Return [X, Y] of the center of cell containing provided text 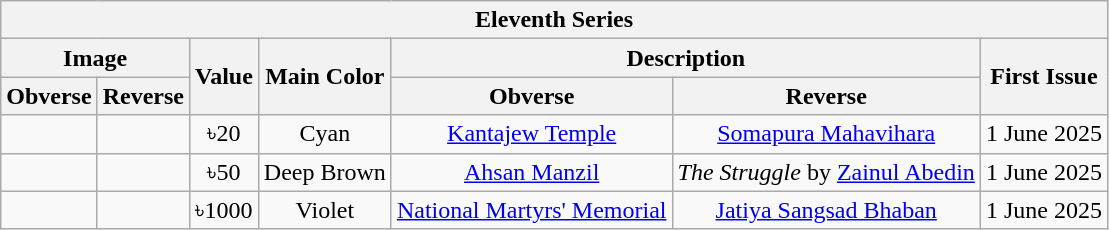
Kantajew Temple [532, 134]
Jatiya Sangsad Bhaban [826, 210]
Eleventh Series [554, 20]
Deep Brown [324, 172]
National Martyrs' Memorial [532, 210]
Description [686, 58]
Ahsan Manzil [532, 172]
৳1000 [224, 210]
Main Color [324, 77]
The Struggle by Zainul Abedin [826, 172]
Cyan [324, 134]
Image [96, 58]
Violet [324, 210]
Somapura Mahavihara [826, 134]
First Issue [1044, 77]
৳20 [224, 134]
৳50 [224, 172]
Value [224, 77]
